From the cell containing the given text, extract its center point as [x, y] coordinate. 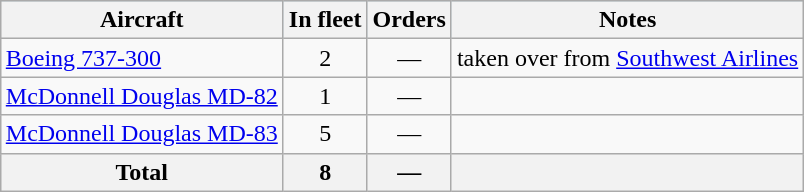
Aircraft [142, 20]
5 [325, 134]
Total [142, 172]
Notes [627, 20]
McDonnell Douglas MD-83 [142, 134]
Orders [409, 20]
Boeing 737-300 [142, 58]
2 [325, 58]
taken over from Southwest Airlines [627, 58]
McDonnell Douglas MD-82 [142, 96]
8 [325, 172]
In fleet [325, 20]
1 [325, 96]
